Extract the [X, Y] coordinate from the center of the cell holding the provided text.  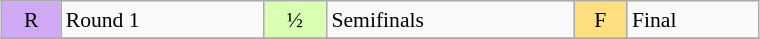
R [32, 20]
Round 1 [162, 20]
½ [294, 20]
Final [693, 20]
F [600, 20]
Semifinals [450, 20]
